Return [X, Y] of the center of cell containing provided text 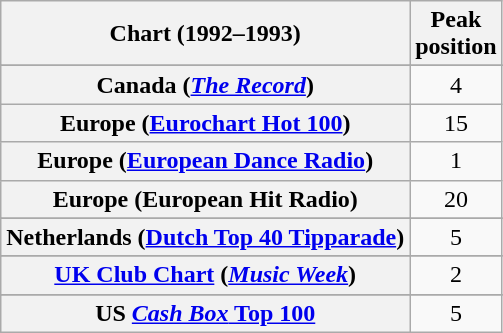
Europe (Eurochart Hot 100) [206, 123]
US Cash Box Top 100 [206, 313]
Peakposition [456, 34]
Chart (1992–1993) [206, 34]
Canada (The Record) [206, 85]
15 [456, 123]
Europe (European Dance Radio) [206, 161]
20 [456, 199]
Netherlands (Dutch Top 40 Tipparade) [206, 237]
UK Club Chart (Music Week) [206, 275]
4 [456, 85]
2 [456, 275]
1 [456, 161]
Europe (European Hit Radio) [206, 199]
